Determine the (X, Y) coordinate at the center of the cell enclosing the given text.  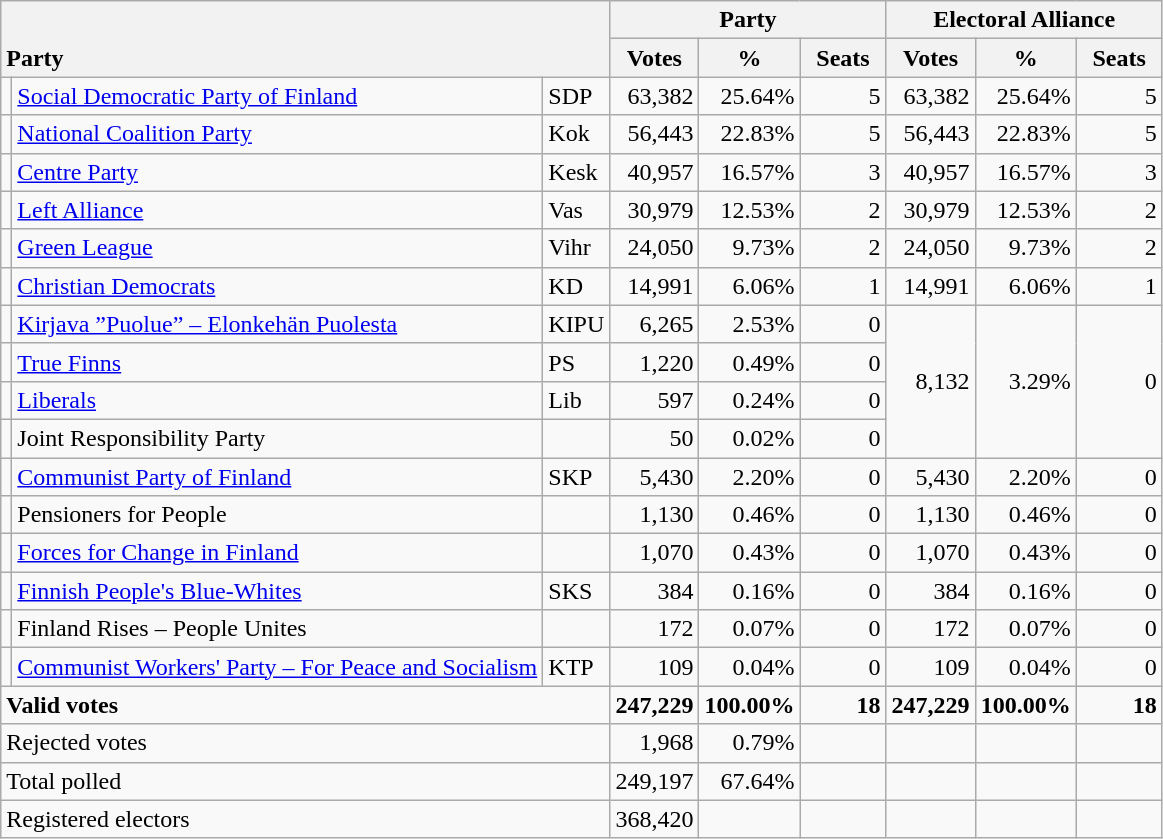
Liberals (278, 400)
Finnish People's Blue-Whites (278, 591)
0.49% (750, 362)
2.53% (750, 324)
Communist Workers' Party – For Peace and Socialism (278, 667)
Registered electors (306, 819)
Christian Democrats (278, 286)
Vihr (576, 248)
Forces for Change in Finland (278, 553)
Left Alliance (278, 210)
3.29% (1026, 381)
Centre Party (278, 172)
True Finns (278, 362)
Total polled (306, 781)
Pensioners for People (278, 515)
1,968 (654, 743)
Kirjava ”Puolue” – Elonkehän Puolesta (278, 324)
PS (576, 362)
Communist Party of Finland (278, 477)
6,265 (654, 324)
50 (654, 438)
Joint Responsibility Party (278, 438)
Vas (576, 210)
KTP (576, 667)
SDP (576, 96)
Green League (278, 248)
Social Democratic Party of Finland (278, 96)
0.24% (750, 400)
KIPU (576, 324)
1,220 (654, 362)
Valid votes (306, 705)
249,197 (654, 781)
National Coalition Party (278, 134)
Electoral Alliance (1024, 20)
597 (654, 400)
67.64% (750, 781)
368,420 (654, 819)
KD (576, 286)
Kesk (576, 172)
0.02% (750, 438)
8,132 (930, 381)
Rejected votes (306, 743)
SKS (576, 591)
0.79% (750, 743)
SKP (576, 477)
Finland Rises – People Unites (278, 629)
Kok (576, 134)
Lib (576, 400)
